Return [X, Y] of the center of cell containing provided text 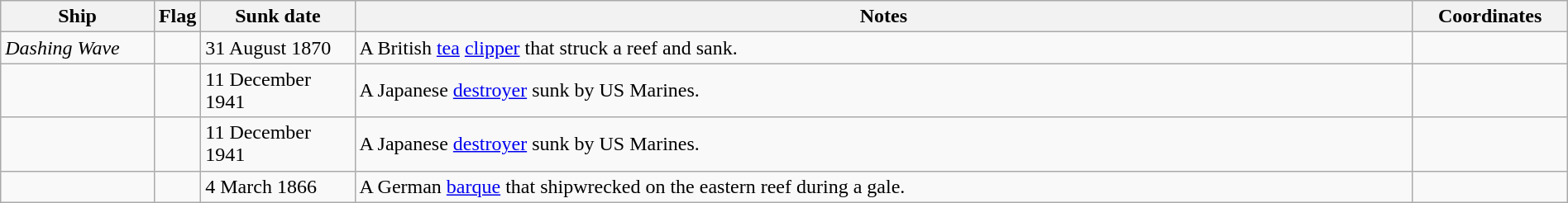
31 August 1870 [278, 48]
Sunk date [278, 17]
Dashing Wave [78, 48]
Ship [78, 17]
A British tea clipper that struck a reef and sank. [883, 48]
4 March 1866 [278, 186]
Coordinates [1490, 17]
Flag [177, 17]
A German barque that shipwrecked on the eastern reef during a gale. [883, 186]
Notes [883, 17]
